Find where the given text appears and provide that cell's center as [X, Y] coordinate. 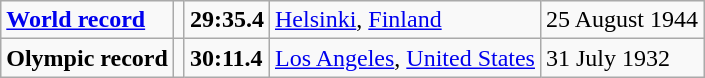
World record [88, 20]
29:35.4 [226, 20]
31 July 1932 [622, 58]
30:11.4 [226, 58]
Helsinki, Finland [404, 20]
Olympic record [88, 58]
Los Angeles, United States [404, 58]
25 August 1944 [622, 20]
